Find where the given text appears and provide that cell's center as [X, Y] coordinate. 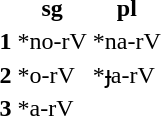
*no-rV [52, 41]
*o-rV [52, 75]
